Determine the (X, Y) coordinate at the center of the cell enclosing the given text.  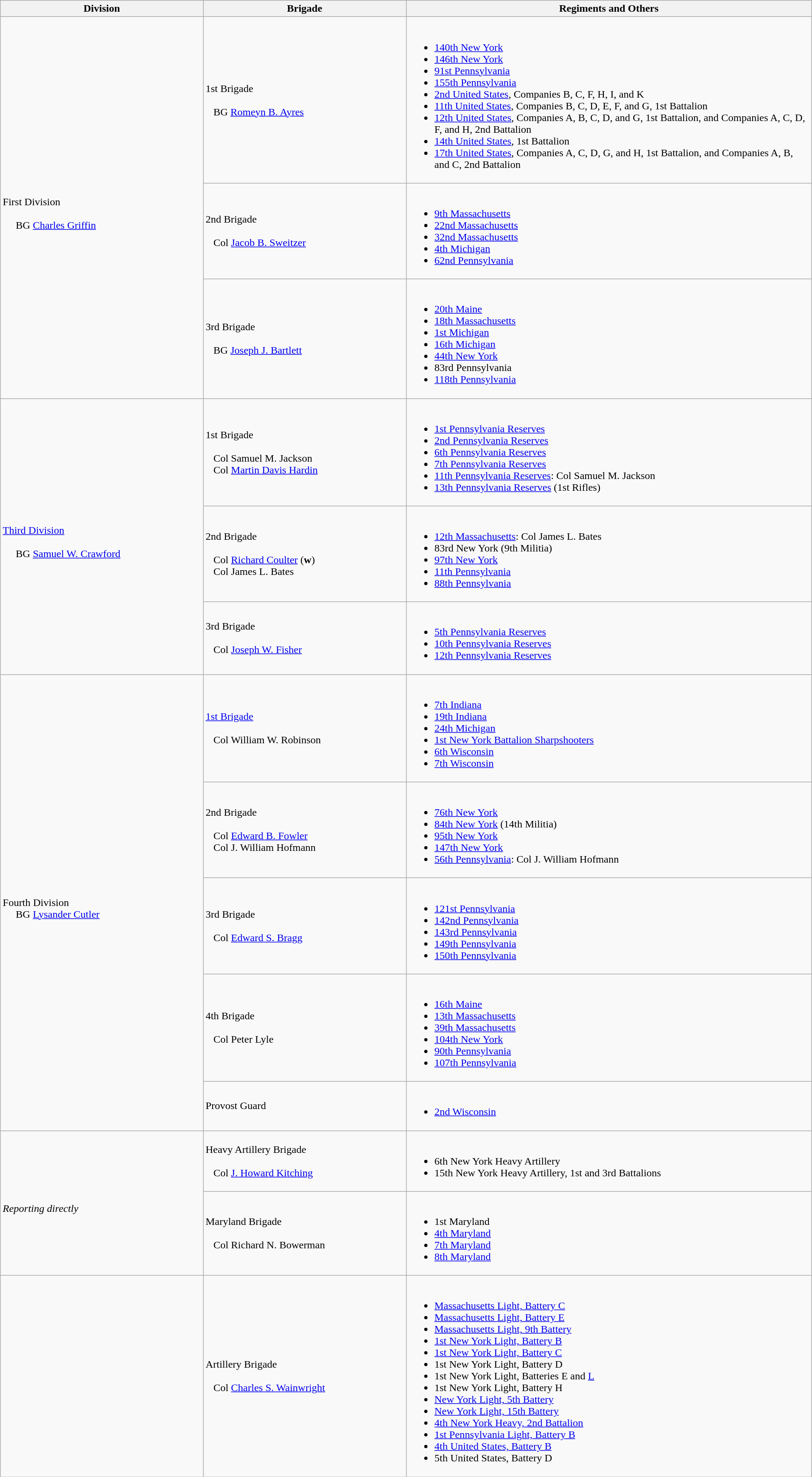
3rd Brigade Col Joseph W. Fisher (304, 638)
1st Brigade Col William W. Robinson (304, 728)
Maryland Brigade Col Richard N. Bowerman (304, 1234)
20th Maine18th Massachusetts1st Michigan16th Michigan44th New York83rd Pennsylvania118th Pennsylvania (609, 338)
9th Massachusetts22nd Massachusetts32nd Massachusetts4th Michigan62nd Pennsylvania (609, 231)
Division (102, 9)
12th Massachusetts: Col James L. Bates83rd New York (9th Militia)97th New York11th Pennsylvania88th Pennsylvania (609, 554)
5th Pennsylvania Reserves10th Pennsylvania Reserves12th Pennsylvania Reserves (609, 638)
Brigade (304, 9)
2nd Wisconsin (609, 1106)
Third Division BG Samuel W. Crawford (102, 536)
16th Maine13th Massachusetts39th Massachusetts104th New York90th Pennsylvania107th Pennsylvania (609, 1027)
6th New York Heavy Artillery15th New York Heavy Artillery, 1st and 3rd Battalions (609, 1161)
4th Brigade Col Peter Lyle (304, 1027)
1st Maryland4th Maryland7th Maryland8th Maryland (609, 1234)
First Division BG Charles Griffin (102, 207)
2nd Brigade Col Edward B. Fowler Col J. William Hofmann (304, 830)
3rd Brigade BG Joseph J. Bartlett (304, 338)
Fourth Division BG Lysander Cutler (102, 903)
Artillery Brigade Col Charles S. Wainwright (304, 1376)
3rd Brigade Col Edward S. Bragg (304, 926)
2nd Brigade Col Richard Coulter (w) Col James L. Bates (304, 554)
Regiments and Others (609, 9)
1st Brigade Col Samuel M. Jackson Col Martin Davis Hardin (304, 452)
Reporting directly (102, 1203)
7th Indiana19th Indiana24th Michigan1st New York Battalion Sharpshooters6th Wisconsin7th Wisconsin (609, 728)
76th New York84th New York (14th Militia)95th New York147th New York56th Pennsylvania: Col J. William Hofmann (609, 830)
Provost Guard (304, 1106)
Heavy Artillery Brigade Col J. Howard Kitching (304, 1161)
121st Pennsylvania142nd Pennsylvania143rd Pennsylvania149th Pennsylvania150th Pennsylvania (609, 926)
2nd Brigade Col Jacob B. Sweitzer (304, 231)
1st Brigade BG Romeyn B. Ayres (304, 100)
